For the text-containing cell, return its midpoint in [x, y] coordinate format. 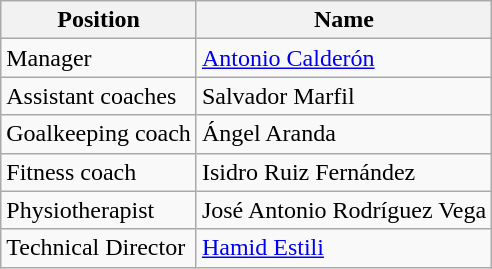
Technical Director [99, 248]
Position [99, 20]
Salvador Marfil [344, 96]
Name [344, 20]
Hamid Estili [344, 248]
Assistant coaches [99, 96]
Physiotherapist [99, 210]
Goalkeeping coach [99, 134]
Antonio Calderón [344, 58]
Manager [99, 58]
Ángel Aranda [344, 134]
José Antonio Rodríguez Vega [344, 210]
Fitness coach [99, 172]
Isidro Ruiz Fernández [344, 172]
